Return the [X, Y] coordinate for the center point of the cell that contains the specified text.  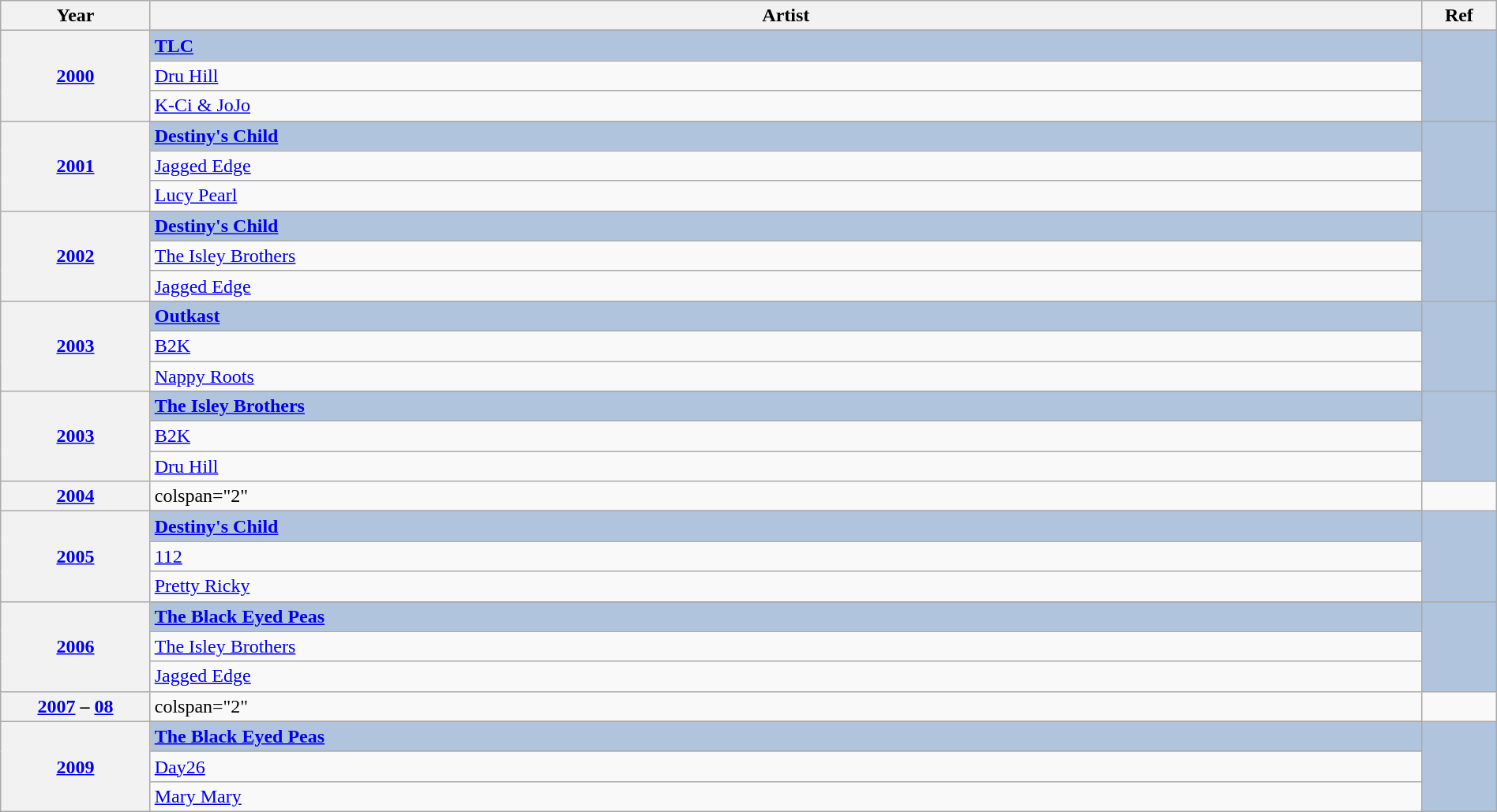
TLC [786, 46]
112 [786, 556]
2002 [76, 256]
Day26 [786, 766]
Artist [786, 16]
2001 [76, 166]
2007 – 08 [76, 706]
2005 [76, 556]
2000 [76, 76]
Ref [1459, 16]
Pretty Ricky [786, 586]
2004 [76, 496]
K-Ci & JoJo [786, 106]
2009 [76, 766]
Mary Mary [786, 796]
Lucy Pearl [786, 196]
Nappy Roots [786, 376]
Outkast [786, 316]
2006 [76, 646]
Year [76, 16]
